Provide the (x, y) coordinate of the cell's center where the given text is located.  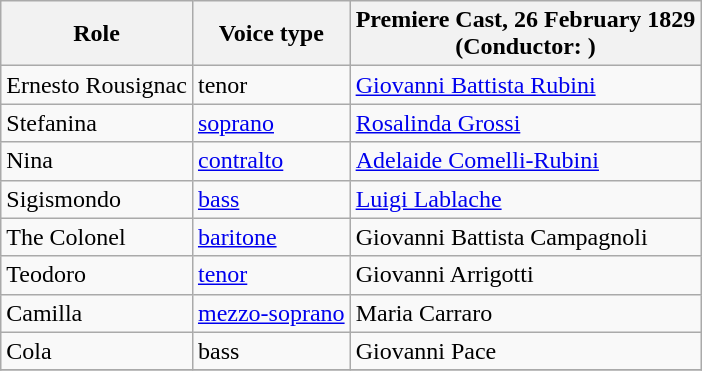
Giovanni Battista Rubini (526, 85)
Nina (97, 161)
Luigi Lablache (526, 199)
Role (97, 34)
Cola (97, 351)
Giovanni Arrigotti (526, 275)
baritone (271, 237)
Sigismondo (97, 199)
Ernesto Rousignac (97, 85)
Adelaide Comelli-Rubini (526, 161)
Teodoro (97, 275)
Rosalinda Grossi (526, 123)
Giovanni Pace (526, 351)
mezzo-soprano (271, 313)
The Colonel (97, 237)
soprano (271, 123)
Premiere Cast, 26 February 1829(Conductor: ) (526, 34)
Maria Carraro (526, 313)
Camilla (97, 313)
Voice type (271, 34)
Giovanni Battista Campagnoli (526, 237)
contralto (271, 161)
Stefanina (97, 123)
